From the cell containing the given text, extract its center point as (X, Y) coordinate. 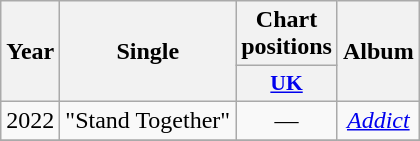
Album (378, 52)
"Stand Together" (148, 120)
Single (148, 52)
— (287, 120)
Chart positions (287, 34)
Addict (378, 120)
2022 (30, 120)
UK (287, 84)
Year (30, 52)
